Identify which cell holds the provided text, then report its (x, y) central coordinate. 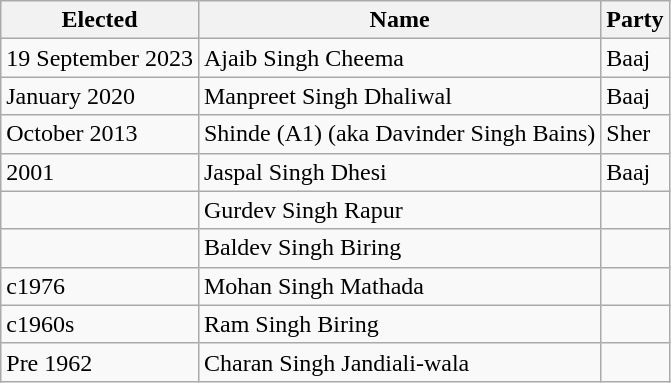
Elected (100, 20)
Pre 1962 (100, 362)
Ajaib Singh Cheema (399, 58)
Manpreet Singh Dhaliwal (399, 96)
c1976 (100, 286)
Charan Singh Jandiali-wala (399, 362)
October 2013 (100, 134)
Shinde (A1) (aka Davinder Singh Bains) (399, 134)
Jaspal Singh Dhesi (399, 172)
c1960s (100, 324)
January 2020 (100, 96)
Ram Singh Biring (399, 324)
Gurdev Singh Rapur (399, 210)
Name (399, 20)
Mohan Singh Mathada (399, 286)
Baldev Singh Biring (399, 248)
2001 (100, 172)
19 September 2023 (100, 58)
Sher (635, 134)
Party (635, 20)
